Determine the (x, y) coordinate at the center of the cell enclosing the given text.  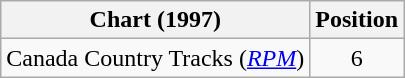
Chart (1997) (156, 20)
Canada Country Tracks (RPM) (156, 58)
Position (357, 20)
6 (357, 58)
